Return (x, y) of the center of cell containing provided text 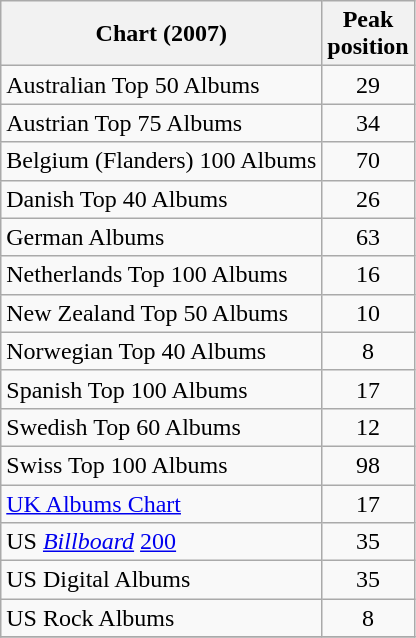
New Zealand Top 50 Albums (162, 313)
12 (368, 427)
US Rock Albums (162, 618)
70 (368, 161)
Danish Top 40 Albums (162, 199)
Belgium (Flanders) 100 Albums (162, 161)
34 (368, 123)
63 (368, 237)
German Albums (162, 237)
US Digital Albums (162, 580)
26 (368, 199)
UK Albums Chart (162, 503)
Peakposition (368, 34)
10 (368, 313)
Swiss Top 100 Albums (162, 465)
Chart (2007) (162, 34)
Austrian Top 75 Albums (162, 123)
Norwegian Top 40 Albums (162, 351)
29 (368, 85)
Netherlands Top 100 Albums (162, 275)
Swedish Top 60 Albums (162, 427)
16 (368, 275)
US Billboard 200 (162, 542)
Australian Top 50 Albums (162, 85)
98 (368, 465)
Spanish Top 100 Albums (162, 389)
